Determine the (x, y) coordinate at the center of the cell enclosing the given text.  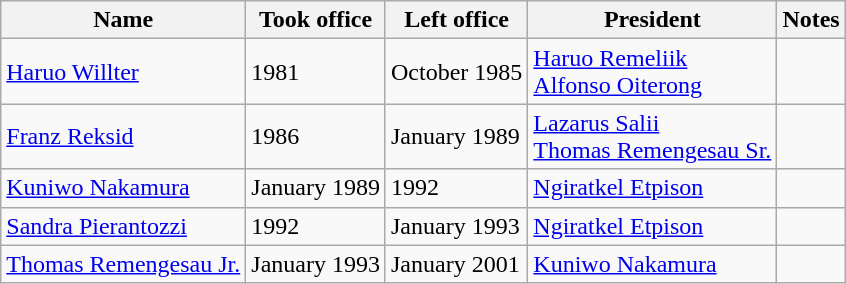
President (652, 20)
Haruo RemeliikAlfonso Oiterong (652, 72)
Sandra Pierantozzi (124, 226)
Took office (316, 20)
1986 (316, 136)
January 2001 (456, 264)
Franz Reksid (124, 136)
Lazarus SaliiThomas Remengesau Sr. (652, 136)
Haruo Willter (124, 72)
October 1985 (456, 72)
Name (124, 20)
Left office (456, 20)
Notes (811, 20)
Thomas Remengesau Jr. (124, 264)
1981 (316, 72)
